Return the (X, Y) coordinate for the center point of the cell that contains the specified text.  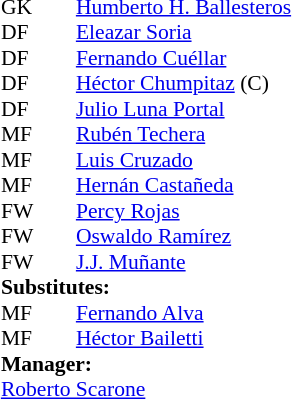
Substitutes: (146, 287)
Oswaldo Ramírez (184, 237)
J.J. Muñante (184, 262)
Manager: (146, 364)
Luis Cruzado (184, 160)
Rubén Techera (184, 135)
Hernán Castañeda (184, 185)
Eleazar Soria (184, 33)
Fernando Cuéllar (184, 58)
Héctor Chumpitaz (C) (184, 83)
Héctor Bailetti (184, 339)
Fernando Alva (184, 313)
Julio Luna Portal (184, 109)
Percy Rojas (184, 211)
